Determine the [X, Y] coordinate at the center of the cell enclosing the given text.  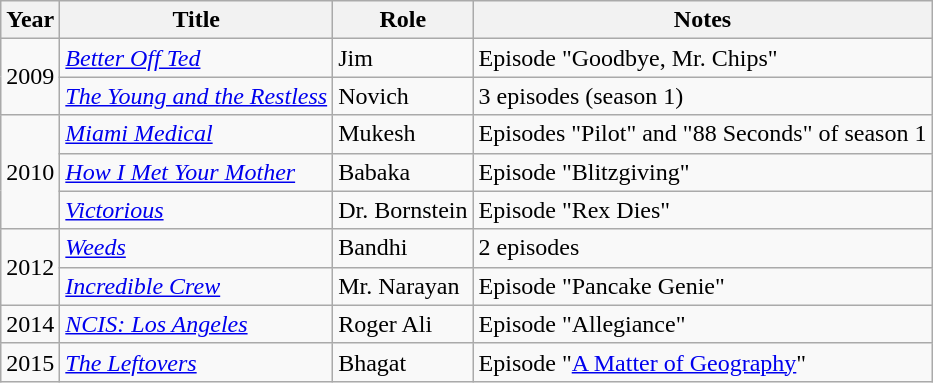
The Leftovers [196, 362]
Episodes "Pilot" and "88 Seconds" of season 1 [702, 134]
Bhagat [403, 362]
Title [196, 20]
Miami Medical [196, 134]
Bandhi [403, 248]
Year [30, 20]
Role [403, 20]
Jim [403, 58]
Mukesh [403, 134]
Episode "A Matter of Geography" [702, 362]
2 episodes [702, 248]
NCIS: Los Angeles [196, 324]
2010 [30, 172]
Episode "Pancake Genie" [702, 286]
2009 [30, 77]
2012 [30, 267]
Mr. Narayan [403, 286]
2015 [30, 362]
Roger Ali [403, 324]
2014 [30, 324]
The Young and the Restless [196, 96]
How I Met Your Mother [196, 172]
Novich [403, 96]
Incredible Crew [196, 286]
3 episodes (season 1) [702, 96]
Episode "Goodbye, Mr. Chips" [702, 58]
Better Off Ted [196, 58]
Episode "Rex Dies" [702, 210]
Weeds [196, 248]
Notes [702, 20]
Episode "Blitzgiving" [702, 172]
Babaka [403, 172]
Dr. Bornstein [403, 210]
Victorious [196, 210]
Episode "Allegiance" [702, 324]
